Scan for the cell matching the given text and deliver its (X, Y) coordinate at center. 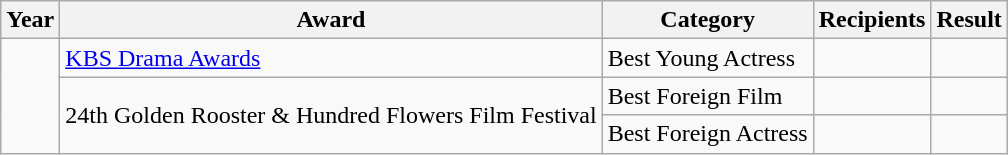
Best Foreign Actress (708, 134)
KBS Drama Awards (331, 58)
Award (331, 20)
Result (969, 20)
Best Foreign Film (708, 96)
Recipients (872, 20)
Category (708, 20)
Best Young Actress (708, 58)
Year (30, 20)
24th Golden Rooster & Hundred Flowers Film Festival (331, 115)
